For the text-containing cell, return its midpoint in (x, y) coordinate format. 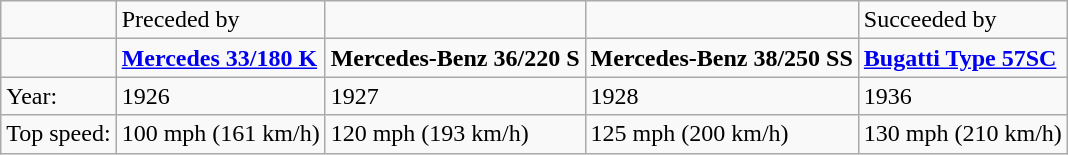
125 mph (200 km/h) (722, 134)
Year: (58, 96)
Mercedes-Benz 38/250 SS (722, 58)
1936 (962, 96)
Top speed: (58, 134)
120 mph (193 km/h) (455, 134)
Mercedes 33/180 K (220, 58)
Succeeded by (962, 20)
Bugatti Type 57SC (962, 58)
1927 (455, 96)
100 mph (161 km/h) (220, 134)
Preceded by (220, 20)
Mercedes-Benz 36/220 S (455, 58)
1928 (722, 96)
1926 (220, 96)
130 mph (210 km/h) (962, 134)
